Return the [x, y] coordinate for the center point of the cell that contains the specified text.  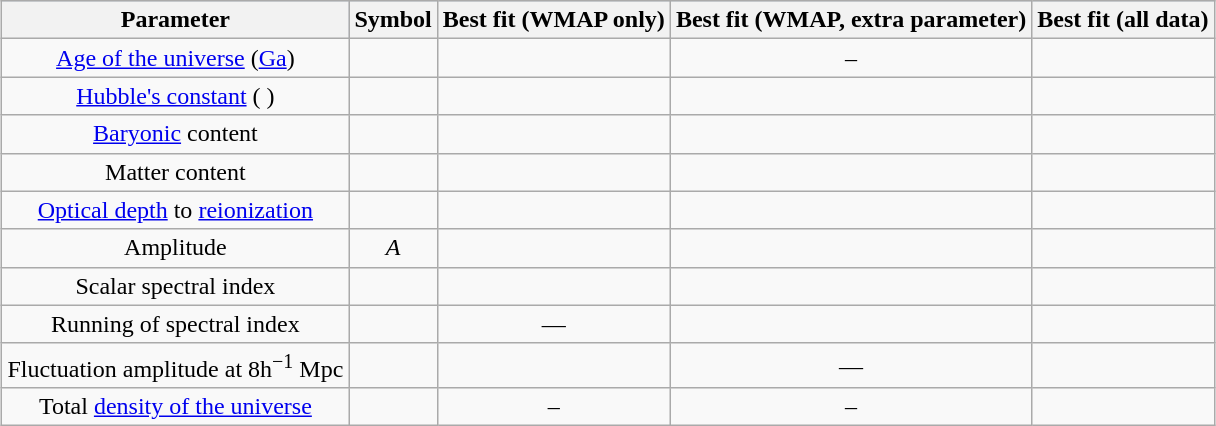
Symbol [393, 20]
Baryonic content [176, 134]
Total density of the universe [176, 407]
Scalar spectral index [176, 286]
Hubble's constant ( ) [176, 96]
Age of the universe (Ga) [176, 58]
A [393, 248]
Parameter [176, 20]
Best fit (WMAP only) [554, 20]
Optical depth to reionization [176, 210]
Matter content [176, 172]
Best fit (WMAP, extra parameter) [850, 20]
Best fit (all data) [1123, 20]
Fluctuation amplitude at 8h−1 Mpc [176, 366]
Running of spectral index [176, 324]
Amplitude [176, 248]
